Return the [x, y] coordinate for the center point of the cell that contains the specified text.  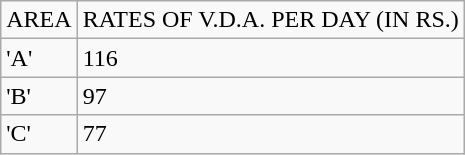
77 [270, 134]
'A' [39, 58]
116 [270, 58]
'B' [39, 96]
AREA [39, 20]
'C' [39, 134]
97 [270, 96]
RATES OF V.D.A. PER DAY (IN RS.) [270, 20]
